Provide the (x, y) coordinate of the cell's center where the given text is located.  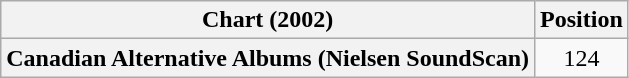
Chart (2002) (268, 20)
Position (582, 20)
Canadian Alternative Albums (Nielsen SoundScan) (268, 58)
124 (582, 58)
